From the cell containing the given text, extract its center point as (x, y) coordinate. 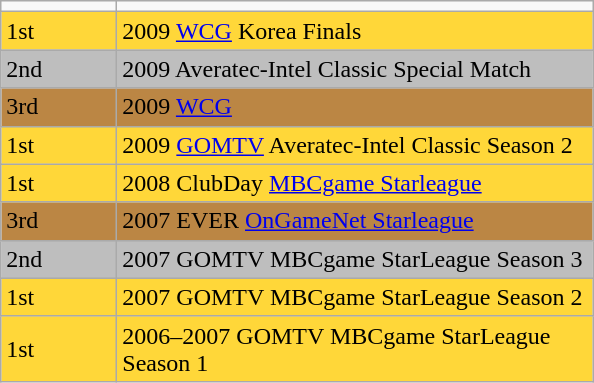
2007 GOMTV MBCgame StarLeague Season 3 (355, 259)
2007 GOMTV MBCgame StarLeague Season 2 (355, 297)
2009 Averatec-Intel Classic Special Match (355, 69)
2008 ClubDay MBCgame Starleague (355, 183)
2006–2007 GOMTV MBCgame StarLeague Season 1 (355, 348)
2009 GOMTV Averatec-Intel Classic Season 2 (355, 145)
2009 WCG Korea Finals (355, 31)
2007 EVER OnGameNet Starleague (355, 221)
2009 WCG (355, 107)
